Provide the (X, Y) coordinate of the cell's center where the given text is located.  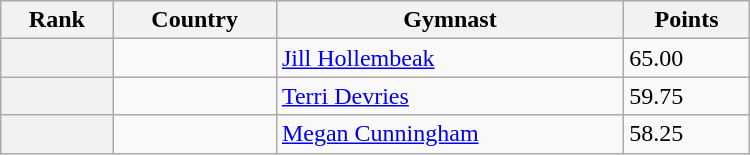
Gymnast (450, 20)
59.75 (687, 96)
Rank (57, 20)
Jill Hollembeak (450, 58)
Points (687, 20)
Terri Devries (450, 96)
58.25 (687, 134)
Country (194, 20)
Megan Cunningham (450, 134)
65.00 (687, 58)
